Locate the cell with the specified text and output its [x, y] center coordinate. 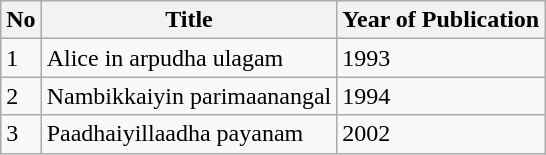
1994 [441, 96]
3 [21, 134]
Nambikkaiyin parimaanangal [189, 96]
Year of Publication [441, 20]
2 [21, 96]
No [21, 20]
Alice in arpudha ulagam [189, 58]
1 [21, 58]
1993 [441, 58]
Paadhaiyillaadha payanam [189, 134]
Title [189, 20]
2002 [441, 134]
